Scan for the cell matching the given text and deliver its [X, Y] coordinate at center. 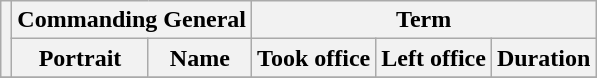
Term [424, 20]
Name [200, 58]
Portrait [80, 58]
Took office [314, 58]
Commanding General [132, 20]
Duration [543, 58]
Left office [434, 58]
